From the cell containing the given text, extract its center point as [x, y] coordinate. 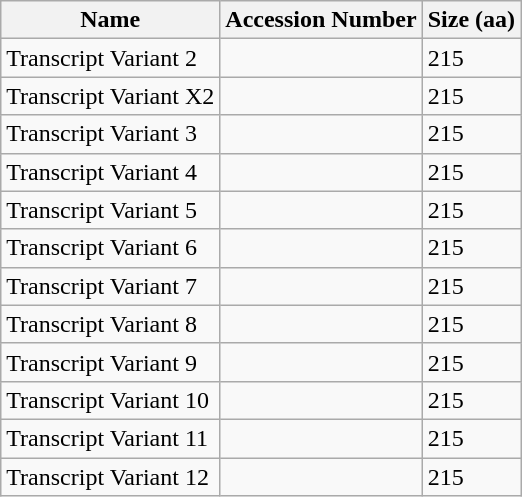
Transcript Variant 8 [110, 324]
Transcript Variant 3 [110, 134]
Transcript Variant 11 [110, 438]
Transcript Variant 12 [110, 477]
Size (aa) [471, 20]
Transcript Variant 7 [110, 286]
Transcript Variant 5 [110, 210]
Transcript Variant X2 [110, 96]
Transcript Variant 9 [110, 362]
Transcript Variant 6 [110, 248]
Transcript Variant 2 [110, 58]
Name [110, 20]
Accession Number [321, 20]
Transcript Variant 4 [110, 172]
Transcript Variant 10 [110, 400]
